From the cell containing the given text, extract its center point as (X, Y) coordinate. 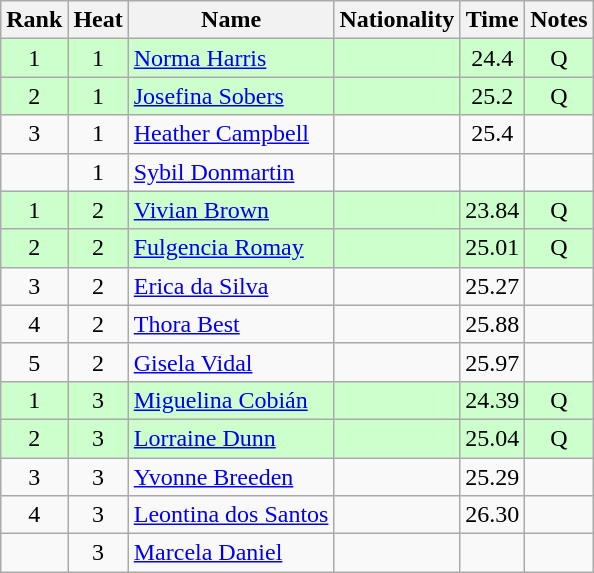
25.29 (492, 477)
Thora Best (231, 324)
25.01 (492, 248)
25.2 (492, 96)
25.88 (492, 324)
Vivian Brown (231, 210)
25.4 (492, 134)
Lorraine Dunn (231, 438)
24.4 (492, 58)
Name (231, 20)
Erica da Silva (231, 286)
Nationality (397, 20)
Josefina Sobers (231, 96)
Heat (98, 20)
26.30 (492, 515)
Sybil Donmartin (231, 172)
Gisela Vidal (231, 362)
Norma Harris (231, 58)
Marcela Daniel (231, 553)
Notes (559, 20)
25.04 (492, 438)
24.39 (492, 400)
23.84 (492, 210)
Miguelina Cobián (231, 400)
5 (34, 362)
Heather Campbell (231, 134)
25.97 (492, 362)
Fulgencia Romay (231, 248)
25.27 (492, 286)
Leontina dos Santos (231, 515)
Rank (34, 20)
Yvonne Breeden (231, 477)
Time (492, 20)
